Return (x, y) of the center of cell containing provided text 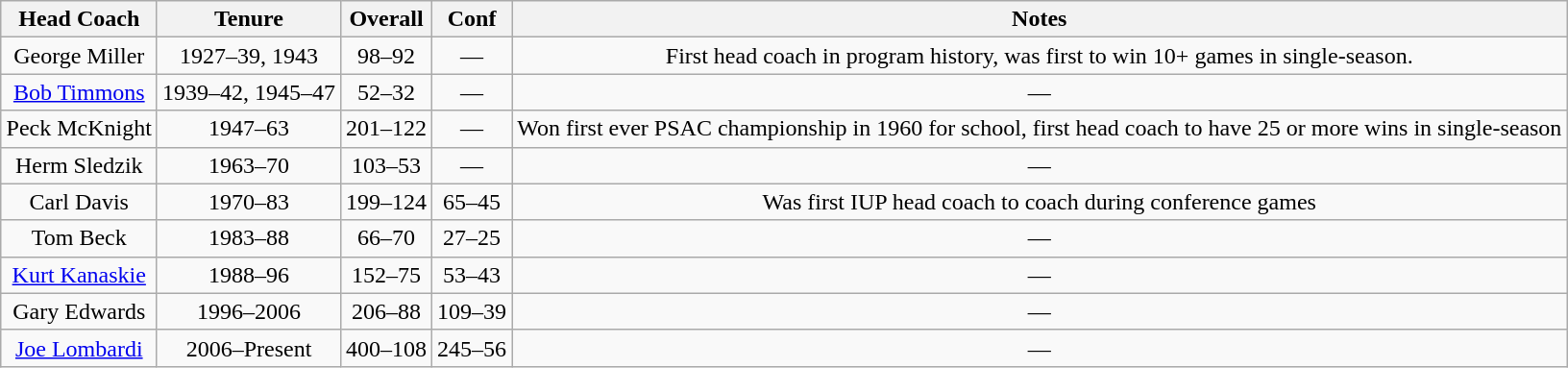
Head Coach (79, 19)
52–32 (386, 92)
Tenure (248, 19)
201–122 (386, 129)
27–25 (473, 238)
66–70 (386, 238)
2006–Present (248, 348)
206–88 (386, 311)
1996–2006 (248, 311)
Joe Lombardi (79, 348)
245–56 (473, 348)
1939–42, 1945–47 (248, 92)
1983–88 (248, 238)
Carl Davis (79, 202)
George Miller (79, 56)
Conf (473, 19)
1988–96 (248, 275)
98–92 (386, 56)
1970–83 (248, 202)
Kurt Kanaskie (79, 275)
103–53 (386, 165)
152–75 (386, 275)
Gary Edwards (79, 311)
53–43 (473, 275)
Was first IUP head coach to coach during conference games (1040, 202)
109–39 (473, 311)
1927–39, 1943 (248, 56)
Notes (1040, 19)
Won first ever PSAC championship in 1960 for school, first head coach to have 25 or more wins in single-season (1040, 129)
1947–63 (248, 129)
Overall (386, 19)
Bob Timmons (79, 92)
65–45 (473, 202)
Peck McKnight (79, 129)
First head coach in program history, was first to win 10+ games in single-season. (1040, 56)
1963–70 (248, 165)
199–124 (386, 202)
Tom Beck (79, 238)
Herm Sledzik (79, 165)
400–108 (386, 348)
